Return the [X, Y] coordinate for the center point of the cell that contains the specified text.  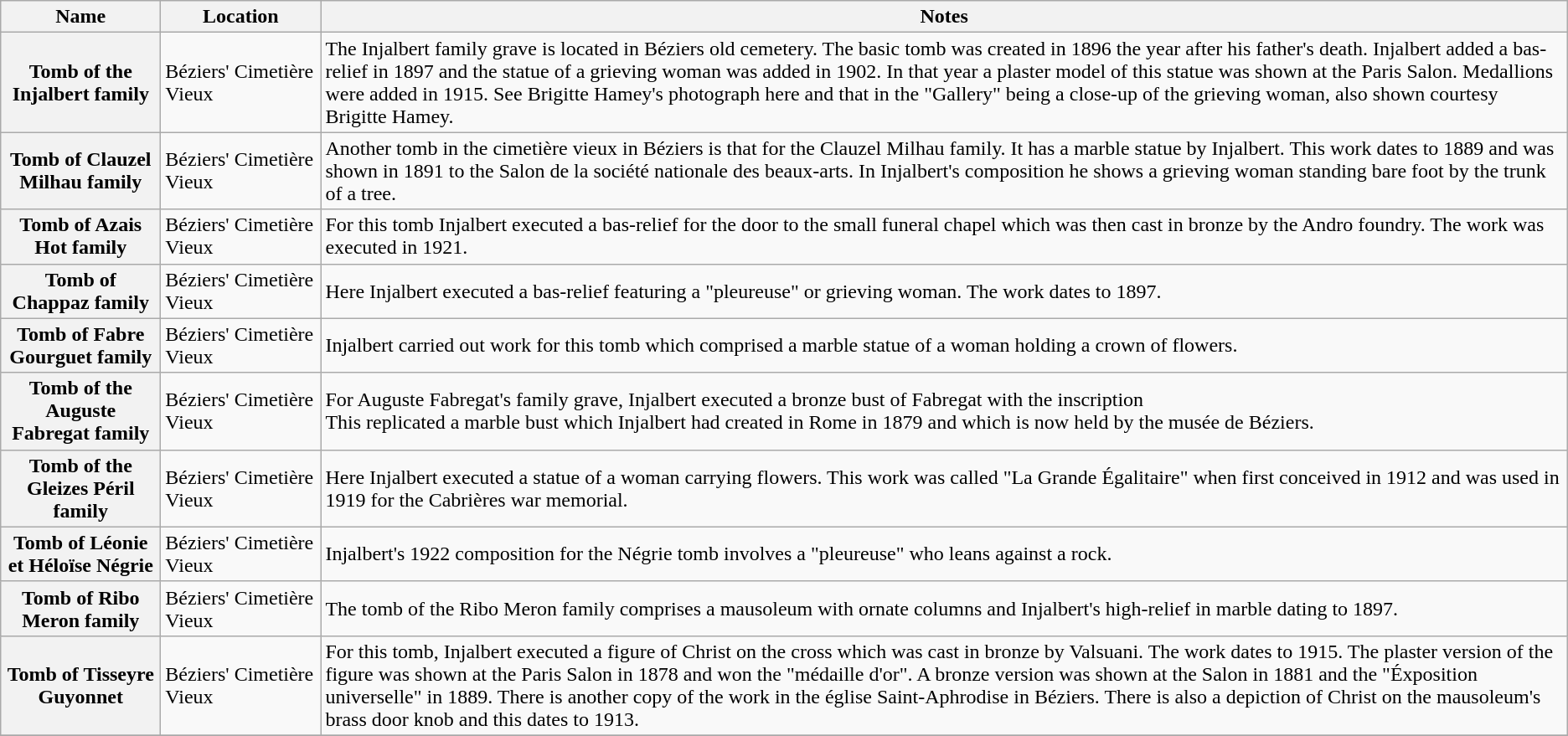
Tomb of the Injalbert family [80, 82]
Tomb of Ribo Meron family [80, 608]
Tomb of the Gleizes Péril family [80, 488]
Tomb of Fabre Gourguet family [80, 345]
Tomb of the Auguste Fabregat family [80, 411]
Tomb of Azais Hot family [80, 236]
Injalbert's 1922 composition for the Négrie tomb involves a "pleureuse" who leans against a rock. [944, 554]
Tomb of Chappaz family [80, 291]
Tomb of Tisseyre Guyonnet [80, 685]
Name [80, 17]
Injalbert carried out work for this tomb which comprised a marble statue of a woman holding a crown of flowers. [944, 345]
Tomb of Léonie et Héloïse Négrie [80, 554]
Here Injalbert executed a bas-relief featuring a "pleureuse" or grieving woman. The work dates to 1897. [944, 291]
Tomb of Clauzel Milhau family [80, 171]
Location [241, 17]
The tomb of the Ribo Meron family comprises a mausoleum with ornate columns and Injalbert's high-relief in marble dating to 1897. [944, 608]
Notes [944, 17]
